Scan for the cell matching the given text and deliver its [X, Y] coordinate at center. 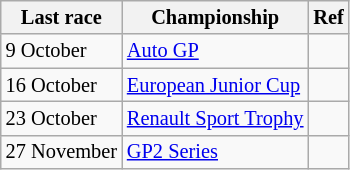
16 October [62, 85]
9 October [62, 51]
Championship [215, 17]
Ref [328, 17]
European Junior Cup [215, 85]
Renault Sport Trophy [215, 118]
Auto GP [215, 51]
27 November [62, 152]
Last race [62, 17]
GP2 Series [215, 152]
23 October [62, 118]
